Pinpoint the cell where the given text exists, returning its (X, Y) midpoint coordinate. 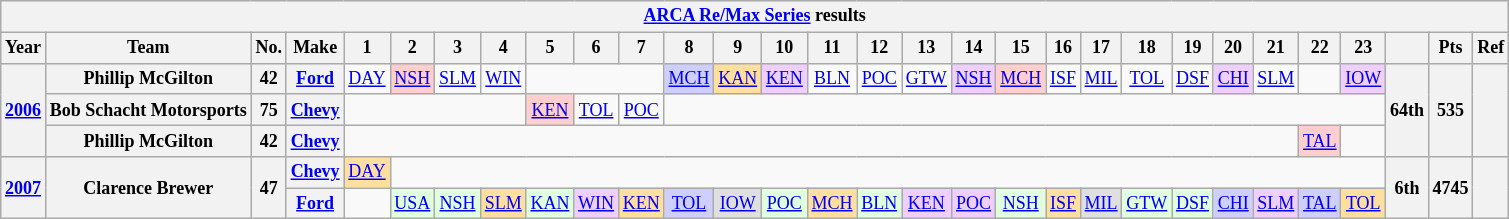
75 (268, 110)
ARCA Re/Max Series results (755, 16)
14 (974, 48)
22 (1320, 48)
13 (927, 48)
20 (1233, 48)
21 (1276, 48)
8 (689, 48)
17 (1101, 48)
3 (458, 48)
535 (1450, 110)
47 (268, 188)
2007 (24, 188)
11 (832, 48)
9 (738, 48)
Ref (1491, 48)
4 (503, 48)
23 (1364, 48)
Pts (1450, 48)
USA (412, 204)
6th (1408, 188)
2 (412, 48)
10 (784, 48)
2006 (24, 110)
18 (1147, 48)
19 (1193, 48)
4745 (1450, 188)
Make (315, 48)
64th (1408, 110)
1 (367, 48)
6 (596, 48)
16 (1064, 48)
12 (880, 48)
5 (550, 48)
Clarence Brewer (148, 188)
Year (24, 48)
Team (148, 48)
Bob Schacht Motorsports (148, 110)
No. (268, 48)
7 (641, 48)
15 (1021, 48)
